Determine the [x, y] coordinate at the center of the cell enclosing the given text.  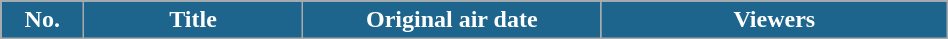
Viewers [774, 20]
Title [193, 20]
Original air date [452, 20]
No. [42, 20]
